Pinpoint the cell where the given text exists, returning its [x, y] midpoint coordinate. 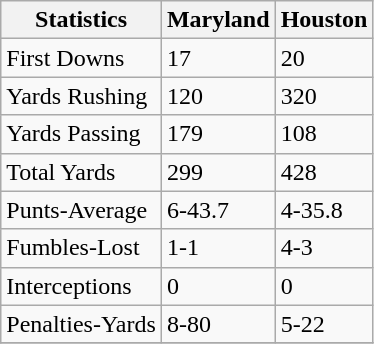
108 [324, 134]
4-3 [324, 248]
Total Yards [82, 172]
Interceptions [82, 286]
5-22 [324, 324]
320 [324, 96]
Fumbles-Lost [82, 248]
Statistics [82, 20]
Yards Rushing [82, 96]
First Downs [82, 58]
Penalties-Yards [82, 324]
1-1 [218, 248]
4-35.8 [324, 210]
Maryland [218, 20]
6-43.7 [218, 210]
20 [324, 58]
428 [324, 172]
120 [218, 96]
Yards Passing [82, 134]
179 [218, 134]
17 [218, 58]
299 [218, 172]
Punts-Average [82, 210]
8-80 [218, 324]
Houston [324, 20]
